Capture the cell that displays the provided text and extract its (X, Y) central coordinate. 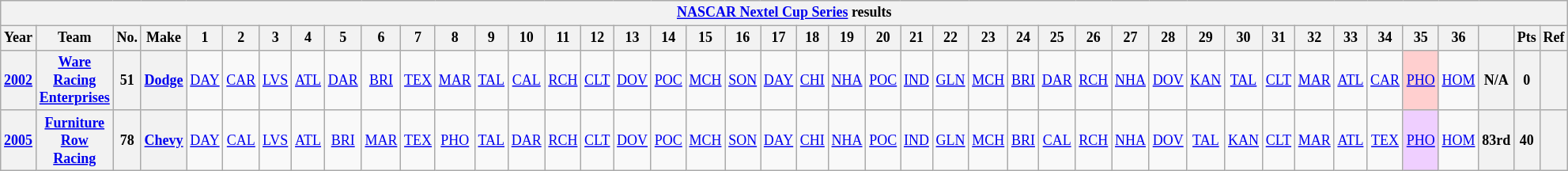
2005 (19, 140)
27 (1131, 38)
32 (1314, 38)
8 (455, 38)
25 (1056, 38)
22 (950, 38)
3 (275, 38)
2 (241, 38)
21 (917, 38)
18 (813, 38)
2002 (19, 80)
Pts (1528, 38)
28 (1168, 38)
Make (164, 38)
36 (1458, 38)
31 (1278, 38)
Furniture Row Racing (74, 140)
29 (1206, 38)
6 (381, 38)
30 (1244, 38)
15 (705, 38)
Ware Racing Enterprises (74, 80)
13 (633, 38)
19 (847, 38)
51 (127, 80)
20 (883, 38)
10 (527, 38)
Dodge (164, 80)
7 (418, 38)
33 (1351, 38)
Team (74, 38)
23 (988, 38)
0 (1528, 80)
1 (205, 38)
Ref (1554, 38)
NASCAR Nextel Cup Series results (784, 13)
Year (19, 38)
34 (1385, 38)
14 (668, 38)
16 (743, 38)
26 (1094, 38)
11 (563, 38)
4 (308, 38)
9 (491, 38)
40 (1528, 140)
83rd (1496, 140)
78 (127, 140)
24 (1023, 38)
5 (343, 38)
No. (127, 38)
Chevy (164, 140)
35 (1420, 38)
17 (779, 38)
N/A (1496, 80)
12 (598, 38)
